From the cell containing the given text, extract its center point as [X, Y] coordinate. 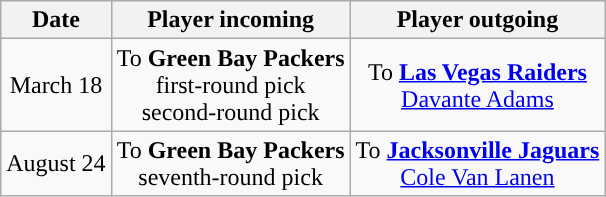
August 24 [56, 164]
Player incoming [230, 20]
March 18 [56, 85]
To Jacksonville JaguarsCole Van Lanen [478, 164]
To Las Vegas RaidersDavante Adams [478, 85]
Date [56, 20]
Player outgoing [478, 20]
To Green Bay Packersseventh-round pick [230, 164]
To Green Bay Packersfirst-round picksecond-round pick [230, 85]
